Extract the [x, y] coordinate from the center of the cell holding the provided text.  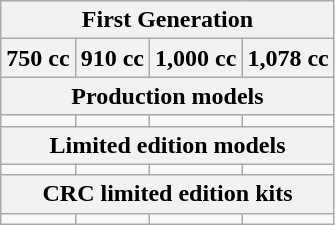
1,078 cc [288, 58]
750 cc [38, 58]
Limited edition models [168, 145]
CRC limited edition kits [168, 194]
First Generation [168, 20]
1,000 cc [195, 58]
Production models [168, 96]
910 cc [112, 58]
